Find where the given text appears and provide that cell's center as (X, Y) coordinate. 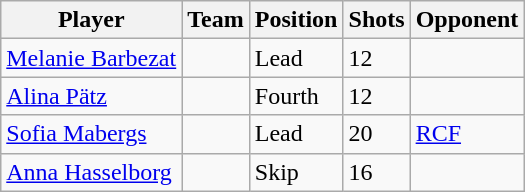
Melanie Barbezat (92, 58)
RCF (467, 134)
Opponent (467, 20)
Anna Hasselborg (92, 172)
Player (92, 20)
16 (376, 172)
Position (296, 20)
Skip (296, 172)
Alina Pätz (92, 96)
Shots (376, 20)
Sofia Mabergs (92, 134)
Fourth (296, 96)
20 (376, 134)
Team (216, 20)
